Output the (X, Y) coordinate of the center of the cell containing the given text.  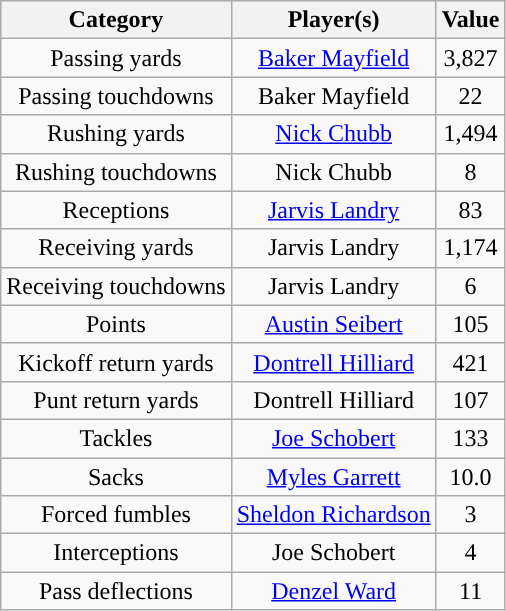
83 (470, 210)
3,827 (470, 58)
Denzel Ward (334, 591)
Punt return yards (116, 400)
10.0 (470, 477)
Passing touchdowns (116, 96)
6 (470, 286)
Receiving yards (116, 248)
3 (470, 515)
Myles Garrett (334, 477)
Value (470, 20)
Receiving touchdowns (116, 286)
11 (470, 591)
421 (470, 362)
Passing yards (116, 58)
1,494 (470, 134)
1,174 (470, 248)
Kickoff return yards (116, 362)
Rushing touchdowns (116, 172)
4 (470, 553)
Austin Seibert (334, 324)
Interceptions (116, 553)
Forced fumbles (116, 515)
Receptions (116, 210)
Tackles (116, 438)
Points (116, 324)
Player(s) (334, 20)
Category (116, 20)
Sacks (116, 477)
105 (470, 324)
8 (470, 172)
Rushing yards (116, 134)
Pass deflections (116, 591)
22 (470, 96)
Sheldon Richardson (334, 515)
133 (470, 438)
107 (470, 400)
